Capture the cell that displays the provided text and extract its (x, y) central coordinate. 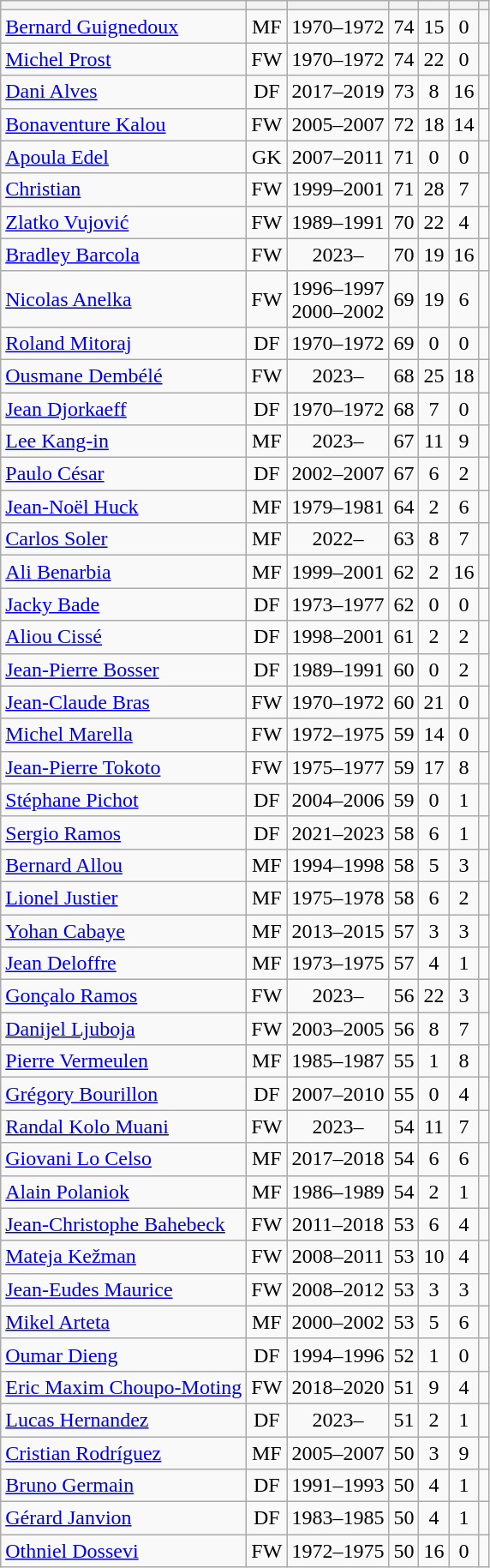
Jean-Pierre Bosser (123, 670)
63 (404, 539)
Jean Djorkaeff (123, 409)
Othniel Dossevi (123, 1551)
1973–1975 (338, 964)
Carlos Soler (123, 539)
Lucas Hernandez (123, 1420)
Gérard Janvion (123, 1518)
Mateja Kežman (123, 1257)
2017–2019 (338, 92)
73 (404, 92)
2017–2018 (338, 1159)
Grégory Bourillon (123, 1094)
15 (433, 27)
Jean-Noël Huck (123, 507)
Giovani Lo Celso (123, 1159)
1975–1977 (338, 767)
Jacky Bade (123, 604)
2013–2015 (338, 930)
17 (433, 767)
Bonaventure Kalou (123, 124)
Cristian Rodríguez (123, 1453)
Michel Prost (123, 59)
1973–1977 (338, 604)
1994–1996 (338, 1355)
2021–2023 (338, 832)
Apoula Edel (123, 157)
21 (433, 702)
Jean-Pierre Tokoto (123, 767)
Jean-Eudes Maurice (123, 1289)
Michel Marella (123, 735)
1998–2001 (338, 637)
1983–1985 (338, 1518)
Ousmane Dembélé (123, 375)
10 (433, 1257)
Roland Mitoraj (123, 343)
2004–2006 (338, 800)
Aliou Cissé (123, 637)
Danijel Ljuboja (123, 1029)
Randal Kolo Muani (123, 1126)
Gonçalo Ramos (123, 996)
72 (404, 124)
Sergio Ramos (123, 832)
1986–1989 (338, 1192)
Jean Deloffre (123, 964)
Bruno Germain (123, 1486)
25 (433, 375)
1991–1993 (338, 1486)
28 (433, 189)
GK (267, 157)
2008–2011 (338, 1257)
Ali Benarbia (123, 572)
Christian (123, 189)
1975–1978 (338, 898)
1979–1981 (338, 507)
1985–1987 (338, 1061)
Dani Alves (123, 92)
2007–2010 (338, 1094)
Zlatko Vujović (123, 222)
Bradley Barcola (123, 255)
2022– (338, 539)
2003–2005 (338, 1029)
Bernard Allou (123, 865)
1994–1998 (338, 865)
Jean-Christophe Bahebeck (123, 1224)
Yohan Cabaye (123, 930)
Lee Kang-in (123, 442)
1996–19972000–2002 (338, 298)
2018–2020 (338, 1387)
Oumar Dieng (123, 1355)
52 (404, 1355)
2011–2018 (338, 1224)
Mikel Arteta (123, 1322)
2007–2011 (338, 157)
Jean-Claude Bras (123, 702)
Bernard Guignedoux (123, 27)
2008–2012 (338, 1289)
61 (404, 637)
2000–2002 (338, 1322)
64 (404, 507)
Alain Polaniok (123, 1192)
Stéphane Pichot (123, 800)
Lionel Justier (123, 898)
Eric Maxim Choupo-Moting (123, 1387)
Paulo César (123, 474)
Pierre Vermeulen (123, 1061)
Nicolas Anelka (123, 298)
2002–2007 (338, 474)
